Return the (x, y) coordinate for the center point of the cell that contains the specified text.  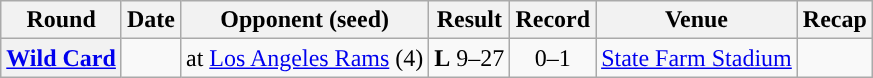
Round (62, 20)
L 9–27 (470, 58)
Result (470, 20)
Recap (834, 20)
at Los Angeles Rams (4) (304, 58)
Opponent (seed) (304, 20)
0–1 (553, 58)
Record (553, 20)
Wild Card (62, 58)
State Farm Stadium (697, 58)
Date (150, 20)
Venue (697, 20)
